Scan for the cell matching the given text and deliver its [X, Y] coordinate at center. 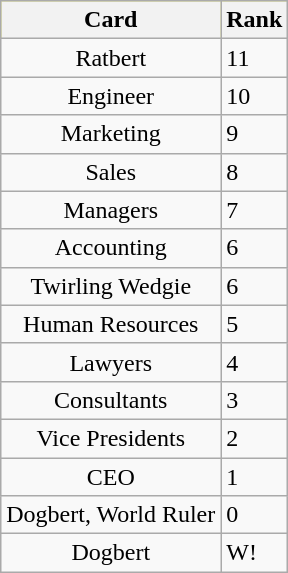
Lawyers [111, 362]
Engineer [111, 96]
1 [254, 477]
7 [254, 210]
Sales [111, 172]
Dogbert, World Ruler [111, 515]
Card [111, 20]
2 [254, 438]
Vice Presidents [111, 438]
9 [254, 134]
Human Resources [111, 324]
Ratbert [111, 58]
Consultants [111, 400]
Accounting [111, 248]
W! [254, 553]
Dogbert [111, 553]
Managers [111, 210]
3 [254, 400]
8 [254, 172]
CEO [111, 477]
Marketing [111, 134]
4 [254, 362]
11 [254, 58]
0 [254, 515]
Twirling Wedgie [111, 286]
10 [254, 96]
Rank [254, 20]
5 [254, 324]
